For the text-containing cell, return its midpoint in (X, Y) coordinate format. 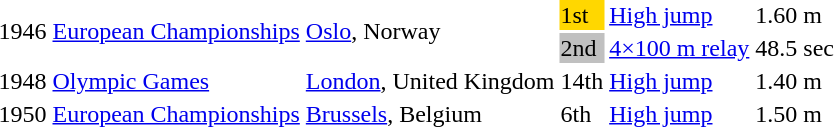
1st (582, 15)
2nd (582, 48)
London, United Kingdom (430, 81)
European Championships (176, 32)
Oslo, Norway (430, 32)
14th (582, 81)
Olympic Games (176, 81)
4×100 m relay (680, 48)
